Determine the [X, Y] coordinate at the center of the cell enclosing the given text.  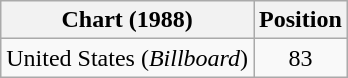
Position [301, 20]
United States (Billboard) [128, 58]
83 [301, 58]
Chart (1988) [128, 20]
